Capture the cell that displays the provided text and extract its (x, y) central coordinate. 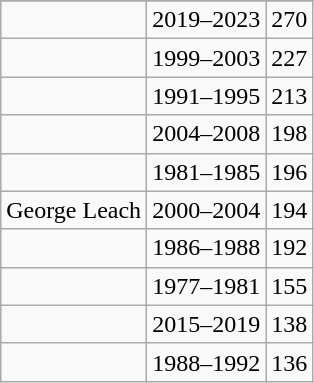
George Leach (74, 210)
138 (290, 324)
194 (290, 210)
1988–1992 (206, 362)
2004–2008 (206, 134)
2015–2019 (206, 324)
198 (290, 134)
1986–1988 (206, 248)
1981–1985 (206, 172)
155 (290, 286)
1991–1995 (206, 96)
227 (290, 58)
270 (290, 20)
2000–2004 (206, 210)
192 (290, 248)
1977–1981 (206, 286)
1999–2003 (206, 58)
2019–2023 (206, 20)
213 (290, 96)
136 (290, 362)
196 (290, 172)
